Pinpoint the cell where the given text exists, returning its (X, Y) midpoint coordinate. 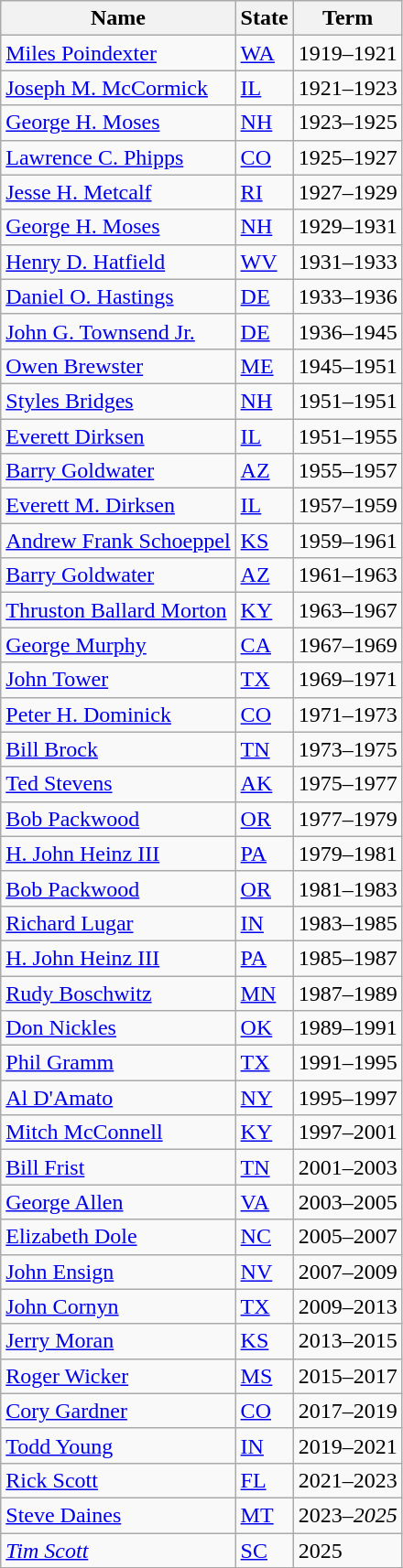
Lawrence C. Phipps (118, 157)
Roger Wicker (118, 1376)
1983–1985 (348, 923)
1955–1957 (348, 471)
Don Nickles (118, 1028)
Bill Frist (118, 1167)
Cory Gardner (118, 1411)
2007–2009 (348, 1272)
Peter H. Dominick (118, 714)
Richard Lugar (118, 923)
Joseph M. McCormick (118, 88)
1957–1959 (348, 506)
Miles Poindexter (118, 53)
1975–1977 (348, 784)
NY (264, 1098)
1936–1945 (348, 331)
1933–1936 (348, 296)
1923–1925 (348, 123)
Daniel O. Hastings (118, 296)
Jesse H. Metcalf (118, 192)
Term (348, 18)
1981–1983 (348, 888)
Ted Stevens (118, 784)
Mitch McConnell (118, 1133)
1971–1973 (348, 714)
1995–1997 (348, 1098)
1985–1987 (348, 958)
John Ensign (118, 1272)
SC (264, 1551)
Al D'Amato (118, 1098)
VA (264, 1202)
WV (264, 262)
1951–1951 (348, 401)
George Allen (118, 1202)
AK (264, 784)
1967–1969 (348, 645)
Jerry Moran (118, 1341)
WA (264, 53)
Steve Daines (118, 1515)
OK (264, 1028)
2003–2005 (348, 1202)
State (264, 18)
2021–2023 (348, 1480)
FL (264, 1480)
2001–2003 (348, 1167)
Name (118, 18)
Bill Brock (118, 749)
Phil Gramm (118, 1063)
Everett M. Dirksen (118, 506)
2017–2019 (348, 1411)
1945–1951 (348, 366)
1989–1991 (348, 1028)
John Tower (118, 680)
CA (264, 645)
NC (264, 1237)
George Murphy (118, 645)
Elizabeth Dole (118, 1237)
NV (264, 1272)
1959–1961 (348, 541)
2013–2015 (348, 1341)
2009–2013 (348, 1306)
1963–1967 (348, 610)
John Cornyn (118, 1306)
Rick Scott (118, 1480)
Tim Scott (118, 1551)
MT (264, 1515)
John G. Townsend Jr. (118, 331)
1973–1975 (348, 749)
1961–1963 (348, 575)
Everett Dirksen (118, 436)
1919–1921 (348, 53)
2015–2017 (348, 1376)
1997–2001 (348, 1133)
1929–1931 (348, 227)
RI (264, 192)
Andrew Frank Schoeppel (118, 541)
1991–1995 (348, 1063)
1977–1979 (348, 819)
MN (264, 993)
2023–2025 (348, 1515)
Todd Young (118, 1445)
Styles Bridges (118, 401)
Thruston Ballard Morton (118, 610)
1951–1955 (348, 436)
1979–1981 (348, 854)
2005–2007 (348, 1237)
ME (264, 366)
1927–1929 (348, 192)
1969–1971 (348, 680)
Henry D. Hatfield (118, 262)
Rudy Boschwitz (118, 993)
MS (264, 1376)
1925–1927 (348, 157)
1931–1933 (348, 262)
1921–1923 (348, 88)
Owen Brewster (118, 366)
1987–1989 (348, 993)
2025 (348, 1551)
2019–2021 (348, 1445)
